Pinpoint the cell where the given text exists, returning its (X, Y) midpoint coordinate. 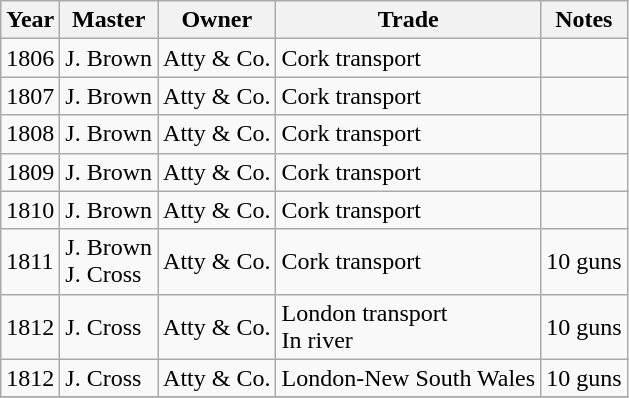
1810 (30, 210)
1806 (30, 58)
Trade (408, 20)
London transport In river (408, 326)
Year (30, 20)
1809 (30, 172)
Owner (217, 20)
1811 (30, 262)
Notes (584, 20)
London-New South Wales (408, 378)
Master (109, 20)
1807 (30, 96)
1808 (30, 134)
J. BrownJ. Cross (109, 262)
